Return [x, y] of the center of cell containing provided text 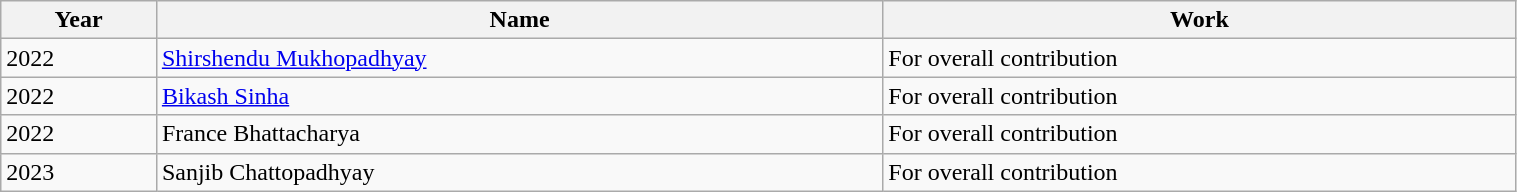
Sanjib Chattopadhyay [519, 172]
Work [1200, 20]
Name [519, 20]
France Bhattacharya [519, 134]
Bikash Sinha [519, 96]
2023 [79, 172]
Shirshendu Mukhopadhyay [519, 58]
Year [79, 20]
